Return the [X, Y] coordinate for the center point of the cell that contains the specified text.  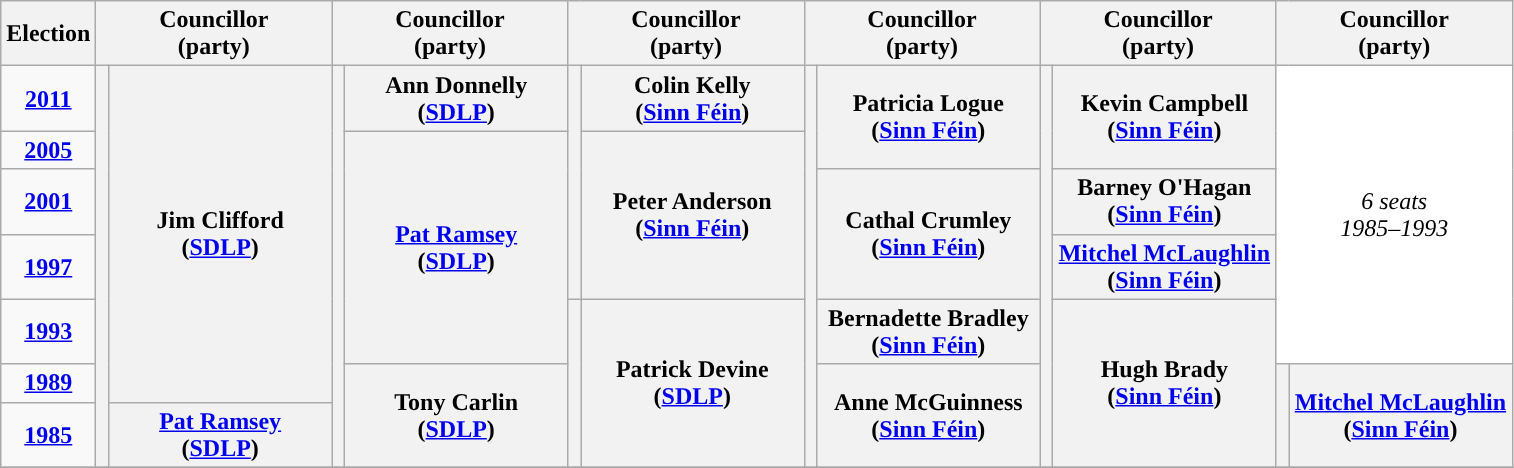
1997 [48, 266]
Peter Anderson (Sinn Féin) [692, 215]
2005 [48, 150]
Barney O'Hagan (Sinn Féin) [1165, 202]
Anne McGuinness (Sinn Féin) [929, 416]
1985 [48, 434]
2001 [48, 202]
1993 [48, 332]
1989 [48, 383]
2011 [48, 98]
Colin Kelly (Sinn Féin) [692, 98]
Election [48, 34]
Bernadette Bradley (Sinn Féin) [929, 332]
Hugh Brady (Sinn Féin) [1165, 383]
Kevin Campbell (Sinn Féin) [1165, 118]
Jim Clifford (SDLP) [220, 234]
6 seats1985–1993 [1394, 215]
Tony Carlin (SDLP) [456, 416]
Ann Donnelly (SDLP) [456, 98]
Patricia Logue (Sinn Féin) [929, 118]
Patrick Devine (SDLP) [692, 383]
Cathal Crumley (Sinn Féin) [929, 234]
